Extract the (x, y) coordinate from the center of the cell holding the provided text.  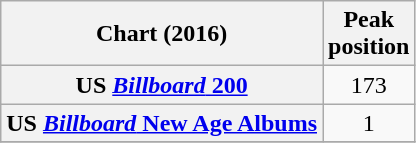
US Billboard 200 (162, 85)
Chart (2016) (162, 34)
Peakposition (369, 34)
1 (369, 123)
173 (369, 85)
US Billboard New Age Albums (162, 123)
